For the text-containing cell, return its midpoint in [X, Y] coordinate format. 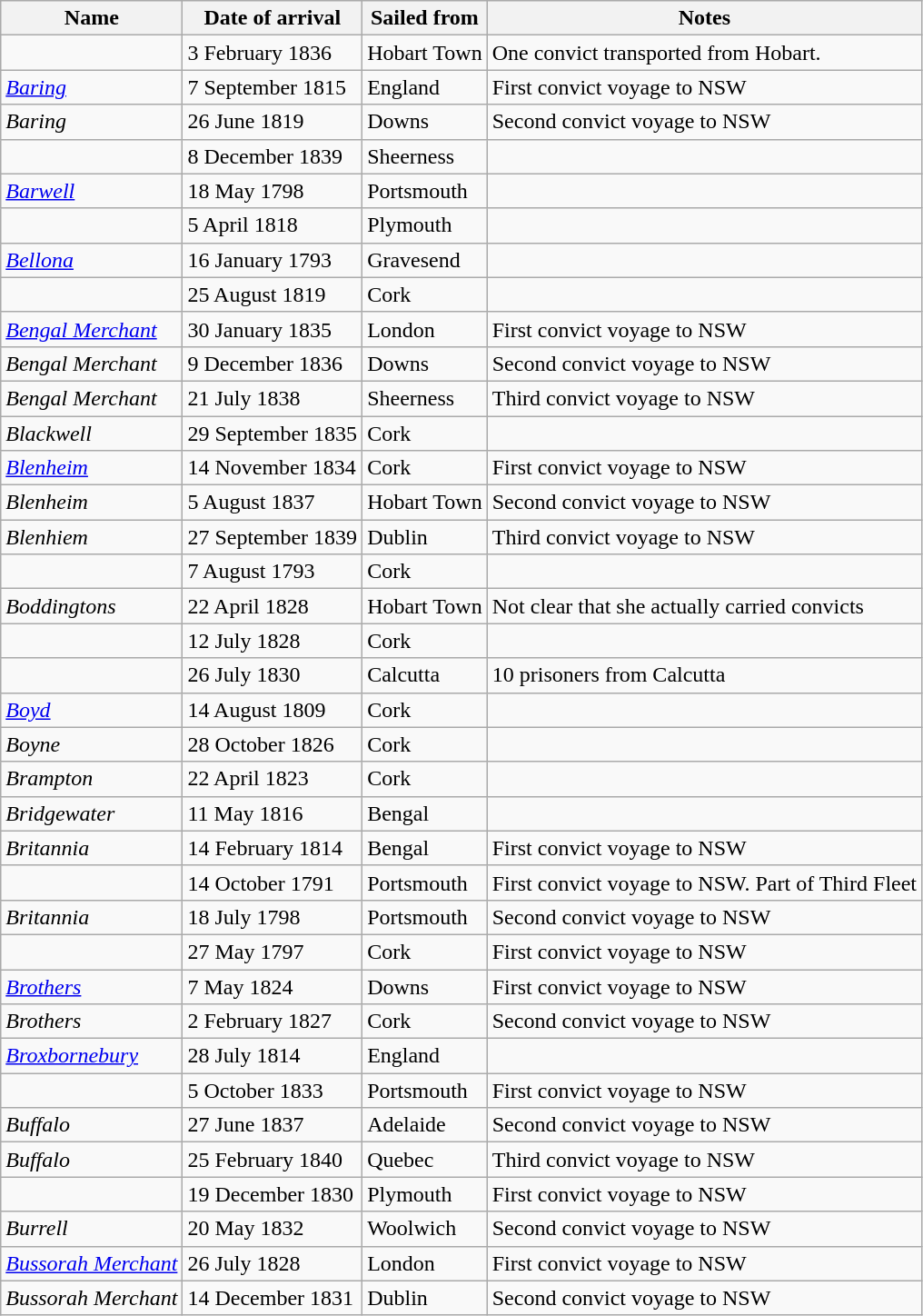
26 June 1819 [273, 122]
Boddingtons [92, 606]
Date of arrival [273, 18]
Adelaide [425, 1125]
11 May 1816 [273, 813]
5 April 1818 [273, 225]
12 July 1828 [273, 641]
26 July 1830 [273, 675]
Not clear that she actually carried convicts [704, 606]
22 April 1828 [273, 606]
Sailed from [425, 18]
One convict transported from Hobart. [704, 53]
7 May 1824 [273, 986]
9 December 1836 [273, 364]
14 November 1834 [273, 468]
Blenhiem [92, 537]
5 August 1837 [273, 503]
20 May 1832 [273, 1229]
Boyne [92, 744]
Bellona [92, 260]
19 December 1830 [273, 1194]
2 February 1827 [273, 1022]
18 July 1798 [273, 917]
Name [92, 18]
27 September 1839 [273, 537]
Blackwell [92, 434]
21 July 1838 [273, 398]
Broxbornebury [92, 1056]
Calcutta [425, 675]
8 December 1839 [273, 156]
27 June 1837 [273, 1125]
Barwell [92, 191]
14 October 1791 [273, 882]
Gravesend [425, 260]
10 prisoners from Calcutta [704, 675]
7 August 1793 [273, 572]
7 September 1815 [273, 87]
Woolwich [425, 1229]
29 September 1835 [273, 434]
3 February 1836 [273, 53]
30 January 1835 [273, 329]
28 October 1826 [273, 744]
28 July 1814 [273, 1056]
Brampton [92, 779]
Notes [704, 18]
Quebec [425, 1160]
First convict voyage to NSW. Part of Third Fleet [704, 882]
26 July 1828 [273, 1263]
22 April 1823 [273, 779]
Boyd [92, 710]
27 May 1797 [273, 952]
5 October 1833 [273, 1091]
16 January 1793 [273, 260]
25 February 1840 [273, 1160]
14 December 1831 [273, 1298]
18 May 1798 [273, 191]
Burrell [92, 1229]
14 February 1814 [273, 848]
25 August 1819 [273, 294]
14 August 1809 [273, 710]
Bridgewater [92, 813]
